Pinpoint the cell where the given text exists, returning its (X, Y) midpoint coordinate. 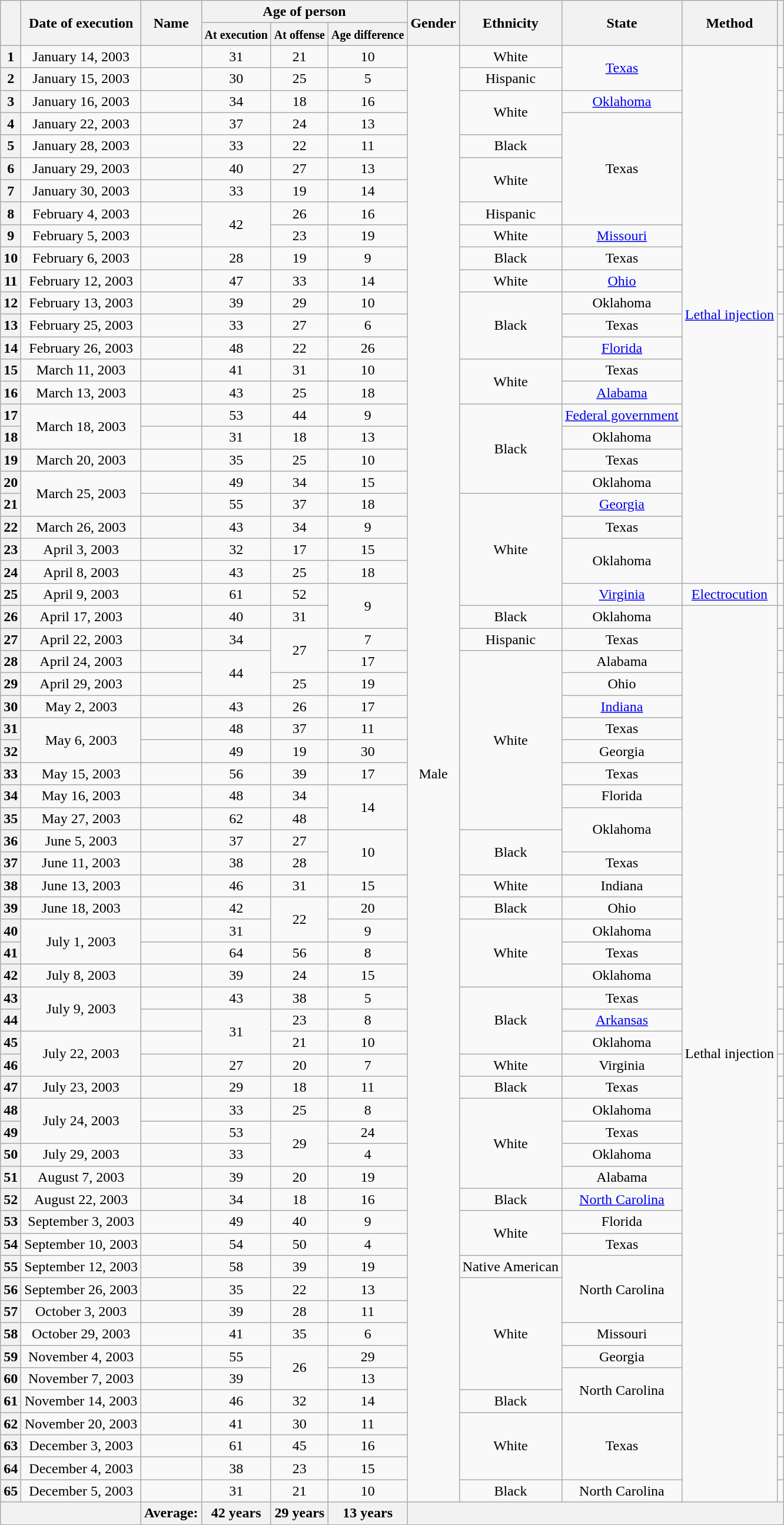
July 29, 2003 (81, 1155)
October 29, 2003 (81, 1334)
3 (11, 101)
12 (11, 303)
February 26, 2003 (81, 348)
June 5, 2003 (81, 841)
August 22, 2003 (81, 1199)
September 12, 2003 (81, 1267)
January 15, 2003 (81, 79)
March 25, 2003 (81, 493)
July 22, 2003 (81, 1054)
63 (11, 1446)
Native American (510, 1267)
60 (11, 1379)
July 1, 2003 (81, 941)
Average: (172, 1513)
November 20, 2003 (81, 1424)
July 9, 2003 (81, 1009)
36 (11, 841)
October 3, 2003 (81, 1311)
May 2, 2003 (81, 707)
Age of person (304, 12)
September 10, 2003 (81, 1244)
Age difference (367, 34)
January 16, 2003 (81, 101)
December 5, 2003 (81, 1491)
February 13, 2003 (81, 303)
13 years (367, 1513)
April 29, 2003 (81, 684)
March 26, 2003 (81, 527)
November 7, 2003 (81, 1379)
September 3, 2003 (81, 1222)
February 6, 2003 (81, 258)
At offense (299, 34)
May 27, 2003 (81, 818)
December 4, 2003 (81, 1468)
Ethnicity (510, 23)
July 24, 2003 (81, 1121)
April 22, 2003 (81, 639)
July 8, 2003 (81, 975)
Federal government (622, 415)
July 23, 2003 (81, 1088)
March 11, 2003 (81, 370)
January 28, 2003 (81, 146)
March 20, 2003 (81, 460)
January 22, 2003 (81, 124)
April 24, 2003 (81, 662)
57 (11, 1311)
April 17, 2003 (81, 616)
Arkansas (622, 1020)
April 8, 2003 (81, 572)
January 29, 2003 (81, 168)
Gender (433, 23)
February 5, 2003 (81, 236)
Method (729, 23)
42 years (236, 1513)
June 11, 2003 (81, 863)
Electrocution (729, 594)
59 (11, 1356)
51 (11, 1177)
May 6, 2003 (81, 740)
February 12, 2003 (81, 281)
Date of execution (81, 23)
June 18, 2003 (81, 908)
At execution (236, 34)
1 (11, 57)
January 30, 2003 (81, 191)
November 4, 2003 (81, 1356)
Name (172, 23)
March 18, 2003 (81, 426)
February 25, 2003 (81, 326)
Male (433, 774)
April 3, 2003 (81, 549)
29 years (299, 1513)
March 13, 2003 (81, 393)
February 4, 2003 (81, 213)
State (622, 23)
November 14, 2003 (81, 1401)
August 7, 2003 (81, 1177)
January 14, 2003 (81, 57)
May 16, 2003 (81, 796)
May 15, 2003 (81, 774)
2 (11, 79)
June 13, 2003 (81, 886)
September 26, 2003 (81, 1289)
April 9, 2003 (81, 594)
65 (11, 1491)
December 3, 2003 (81, 1446)
